Return (X, Y) of the center of cell containing provided text 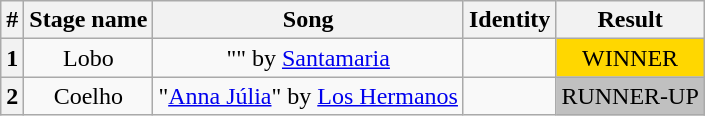
# (12, 20)
Lobo (88, 58)
WINNER (630, 58)
Identity (509, 20)
Song (308, 20)
Stage name (88, 20)
Result (630, 20)
RUNNER-UP (630, 96)
Coelho (88, 96)
"Anna Júlia" by Los Hermanos (308, 96)
2 (12, 96)
1 (12, 58)
"" by Santamaria (308, 58)
